Determine the (x, y) coordinate at the center of the cell enclosing the given text.  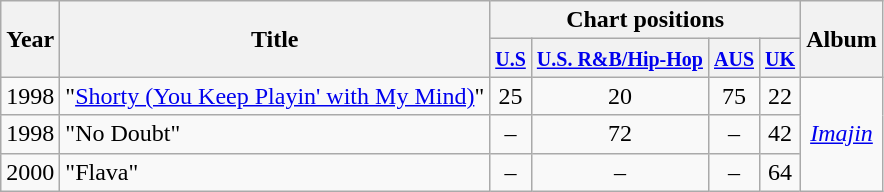
42 (780, 134)
"No Doubt" (275, 134)
AUS (734, 58)
72 (620, 134)
64 (780, 172)
Album (842, 39)
2000 (30, 172)
20 (620, 96)
"Flava" (275, 172)
25 (511, 96)
22 (780, 96)
"Shorty (You Keep Playin' with My Mind)" (275, 96)
UK (780, 58)
Imajin (842, 134)
U.S (511, 58)
Chart positions (646, 20)
Title (275, 39)
75 (734, 96)
Year (30, 39)
U.S. R&B/Hip-Hop (620, 58)
